Pinpoint the cell where the given text exists, returning its [x, y] midpoint coordinate. 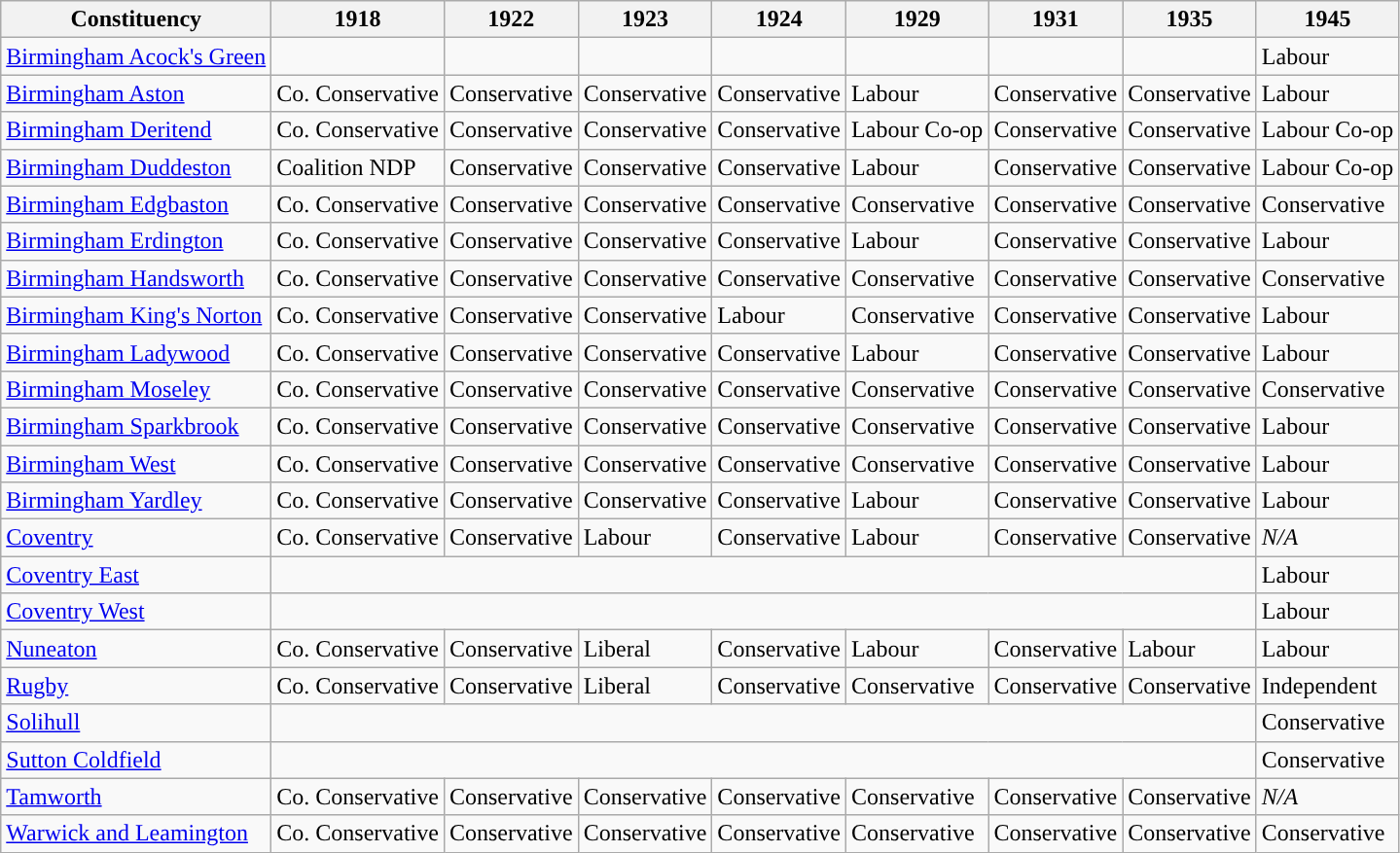
Rugby [136, 686]
Birmingham Edgbaston [136, 204]
Sutton Coldfield [136, 760]
Birmingham Acock's Green [136, 56]
1918 [358, 19]
Birmingham Aston [136, 93]
Birmingham Yardley [136, 501]
Birmingham Ladywood [136, 352]
Birmingham Duddeston [136, 167]
1945 [1327, 19]
Birmingham Erdington [136, 241]
1922 [511, 19]
Solihull [136, 723]
Constituency [136, 19]
1923 [645, 19]
1929 [917, 19]
1935 [1190, 19]
Coventry [136, 538]
1931 [1056, 19]
Nuneaton [136, 649]
1924 [779, 19]
Birmingham West [136, 464]
Birmingham Deritend [136, 130]
Birmingham King's Norton [136, 315]
Coalition NDP [358, 167]
Birmingham Handsworth [136, 278]
Coventry East [136, 575]
Birmingham Moseley [136, 389]
Birmingham Sparkbrook [136, 426]
Warwick and Leamington [136, 834]
Coventry West [136, 612]
Tamworth [136, 797]
Independent [1327, 686]
